Scan for the cell matching the given text and deliver its (x, y) coordinate at center. 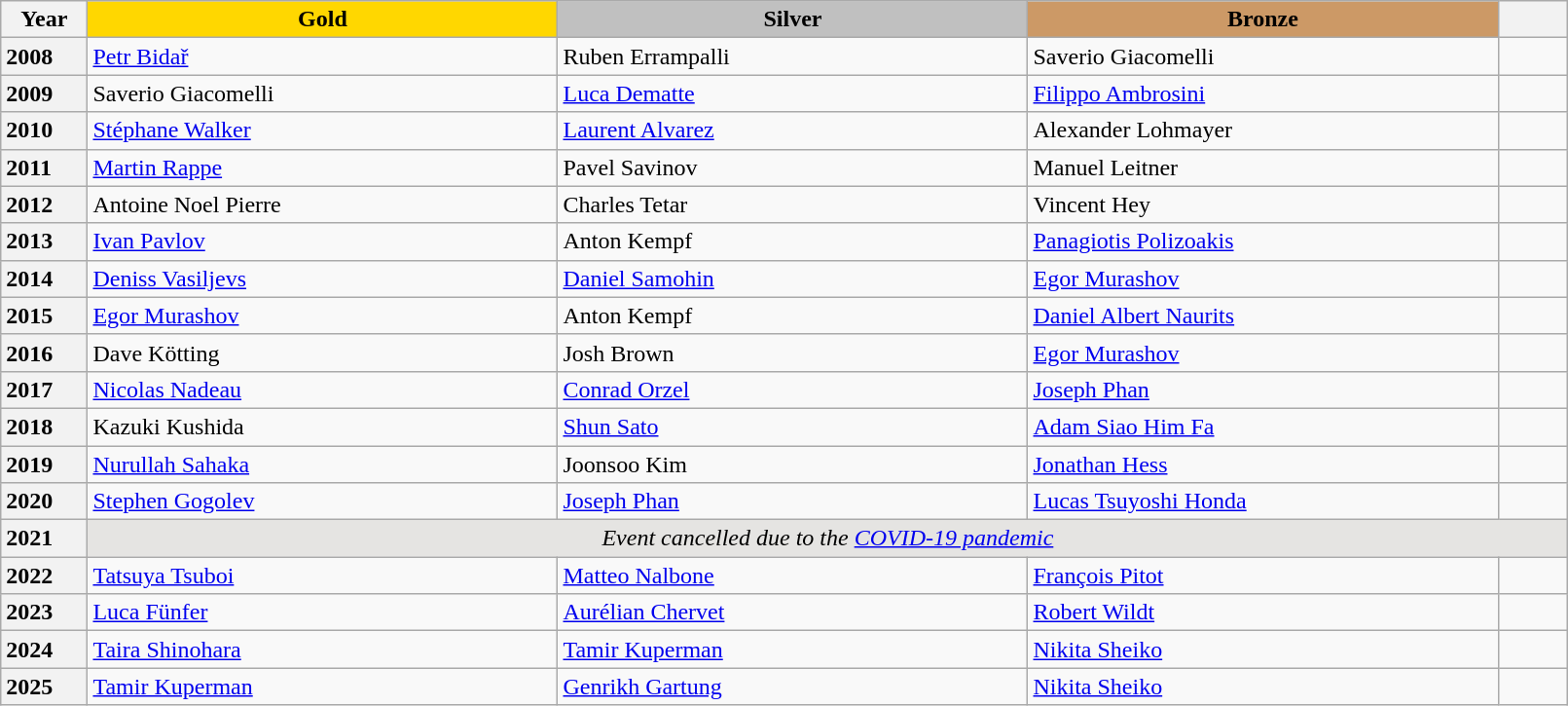
Stéphane Walker (323, 130)
Vincent Hey (1263, 204)
2012 (45, 204)
Ivan Pavlov (323, 242)
Deniss Vasiljevs (323, 279)
Jonathan Hess (1263, 464)
Aurélian Chervet (792, 613)
Kazuki Kushida (323, 427)
2009 (45, 93)
2024 (45, 650)
Dave Kötting (323, 353)
Josh Brown (792, 353)
2011 (45, 167)
Pavel Savinov (792, 167)
2013 (45, 242)
Nicolas Nadeau (323, 390)
2016 (45, 353)
Event cancelled due to the COVID-19 pandemic (827, 539)
Luca Dematte (792, 93)
Alexander Lohmayer (1263, 130)
Petr Bidař (323, 56)
Conrad Orzel (792, 390)
Matteo Nalbone (792, 576)
Genrikh Gartung (792, 687)
Luca Fünfer (323, 613)
2023 (45, 613)
Charles Tetar (792, 204)
2022 (45, 576)
Martin Rappe (323, 167)
Daniel Samohin (792, 279)
2021 (45, 539)
Joonsoo Kim (792, 464)
Filippo Ambrosini (1263, 93)
Manuel Leitner (1263, 167)
Shun Sato (792, 427)
Silver (792, 19)
Daniel Albert Naurits (1263, 316)
Nurullah Sahaka (323, 464)
Antoine Noel Pierre (323, 204)
2015 (45, 316)
Stephen Gogolev (323, 502)
Laurent Alvarez (792, 130)
Adam Siao Him Fa (1263, 427)
Year (45, 19)
Bronze (1263, 19)
2018 (45, 427)
2020 (45, 502)
François Pitot (1263, 576)
Taira Shinohara (323, 650)
2008 (45, 56)
Robert Wildt (1263, 613)
2010 (45, 130)
2019 (45, 464)
2025 (45, 687)
Tatsuya Tsuboi (323, 576)
Panagiotis Polizoakis (1263, 242)
2017 (45, 390)
Ruben Errampalli (792, 56)
Gold (323, 19)
Lucas Tsuyoshi Honda (1263, 502)
2014 (45, 279)
